Determine the [X, Y] coordinate at the center of the cell enclosing the given text.  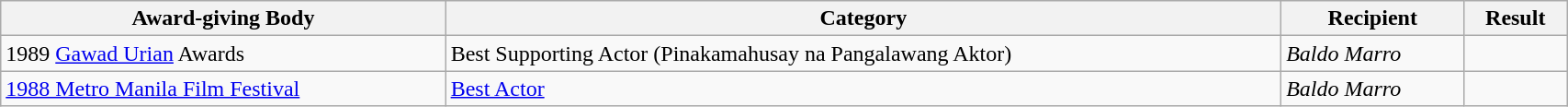
Best Supporting Actor (Pinakamahusay na Pangalawang Aktor) [863, 53]
1989 Gawad Urian Awards [223, 53]
Result [1516, 18]
Award-giving Body [223, 18]
Recipient [1372, 18]
Category [863, 18]
Best Actor [863, 89]
1988 Metro Manila Film Festival [223, 89]
